For the text-containing cell, return its midpoint in (X, Y) coordinate format. 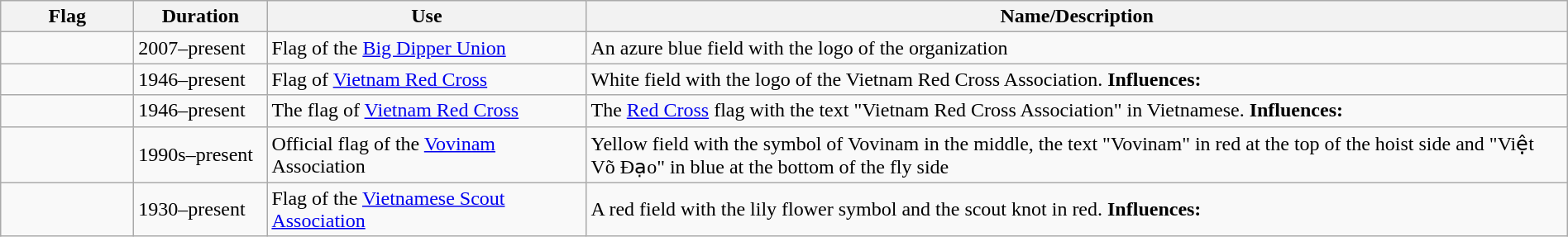
Flag of the Vietnamese Scout Association (427, 210)
A red field with the lily flower symbol and the scout knot in red. Influences: (1077, 210)
1930–present (200, 210)
Official flag of the Vovinam Association (427, 154)
Duration (200, 17)
Flag of Vietnam Red Cross (427, 79)
Use (427, 17)
An azure blue field with the logo of the organization (1077, 48)
1990s–present (200, 154)
The flag of Vietnam Red Cross (427, 111)
Name/Description (1077, 17)
The Red Cross flag with the text "Vietnam Red Cross Association" in Vietnamese. Influences: (1077, 111)
White field with the logo of the Vietnam Red Cross Association. Influences: (1077, 79)
Flag of the Big Dipper Union (427, 48)
Flag (68, 17)
2007–present (200, 48)
